Pinpoint the cell where the given text exists, returning its [x, y] midpoint coordinate. 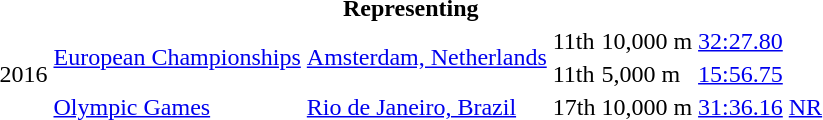
Amsterdam, Netherlands [426, 58]
10,000 m [647, 41]
European Championships [177, 58]
5,000 m [647, 74]
